Output the (x, y) coordinate of the center of the cell containing the given text.  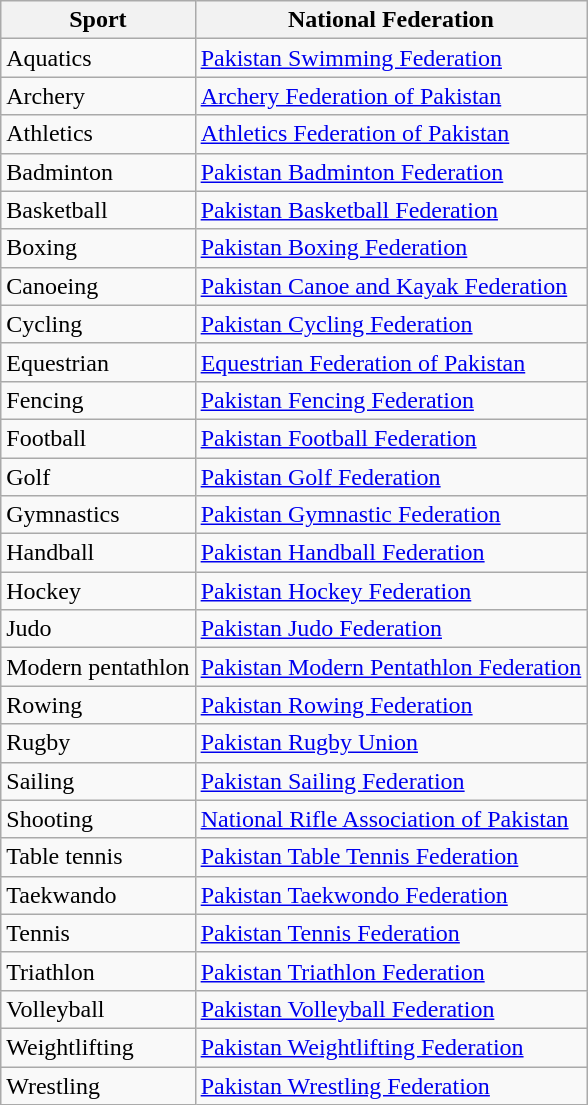
Athletics Federation of Pakistan (391, 134)
Sailing (98, 781)
Pakistan Handball Federation (391, 553)
Pakistan Rowing Federation (391, 705)
Pakistan Weightlifting Federation (391, 1047)
Table tennis (98, 857)
Pakistan Rugby Union (391, 743)
National Federation (391, 20)
Shooting (98, 819)
Pakistan Cycling Federation (391, 324)
Pakistan Triathlon Federation (391, 971)
Volleyball (98, 1009)
Equestrian (98, 362)
Rugby (98, 743)
Equestrian Federation of Pakistan (391, 362)
Judo (98, 629)
Boxing (98, 248)
Sport (98, 20)
Golf (98, 477)
Archery Federation of Pakistan (391, 96)
Pakistan Basketball Federation (391, 210)
Pakistan Modern Pentathlon Federation (391, 667)
Aquatics (98, 58)
Pakistan Taekwondo Federation (391, 895)
Pakistan Fencing Federation (391, 400)
Pakistan Judo Federation (391, 629)
Pakistan Football Federation (391, 438)
Cycling (98, 324)
Archery (98, 96)
Pakistan Hockey Federation (391, 591)
Taekwando (98, 895)
Canoeing (98, 286)
Wrestling (98, 1085)
Triathlon (98, 971)
Pakistan Volleyball Federation (391, 1009)
Pakistan Gymnastic Federation (391, 515)
Pakistan Swimming Federation (391, 58)
Basketball (98, 210)
Pakistan Golf Federation (391, 477)
Pakistan Tennis Federation (391, 933)
National Rifle Association of Pakistan (391, 819)
Pakistan Boxing Federation (391, 248)
Tennis (98, 933)
Modern pentathlon (98, 667)
Badminton (98, 172)
Pakistan Wrestling Federation (391, 1085)
Fencing (98, 400)
Pakistan Sailing Federation (391, 781)
Pakistan Canoe and Kayak Federation (391, 286)
Athletics (98, 134)
Rowing (98, 705)
Pakistan Table Tennis Federation (391, 857)
Gymnastics (98, 515)
Weightlifting (98, 1047)
Hockey (98, 591)
Football (98, 438)
Pakistan Badminton Federation (391, 172)
Handball (98, 553)
